Identify which cell holds the provided text, then report its [x, y] central coordinate. 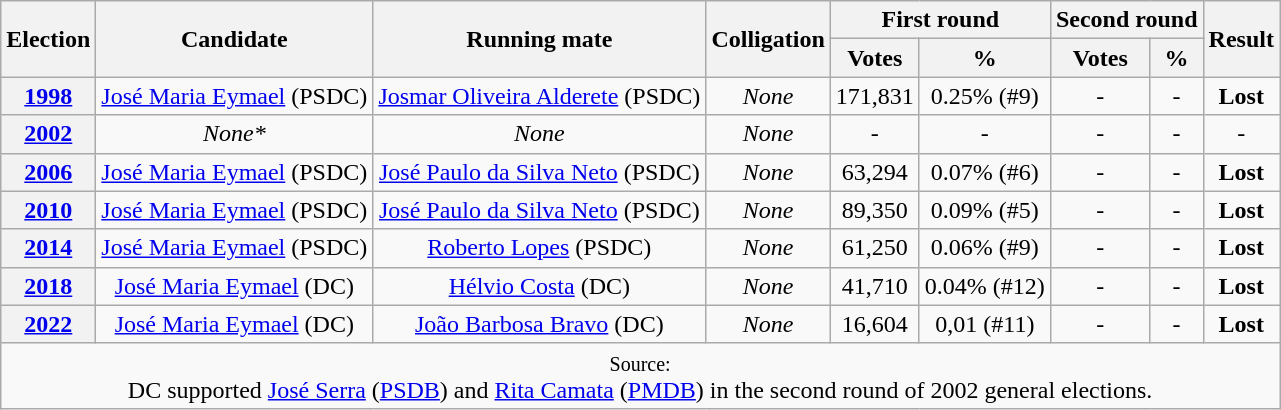
41,710 [874, 286]
89,350 [874, 210]
2022 [48, 324]
2018 [48, 286]
Josmar Oliveira Alderete (PSDC) [540, 96]
61,250 [874, 248]
Running mate [540, 39]
0.07% (#6) [984, 172]
63,294 [874, 172]
0.04% (#12) [984, 286]
171,831 [874, 96]
2010 [48, 210]
2014 [48, 248]
1998 [48, 96]
Election [48, 39]
16,604 [874, 324]
0.09% (#5) [984, 210]
0,01 (#11) [984, 324]
Candidate [234, 39]
Colligation [768, 39]
0.25% (#9) [984, 96]
Result [1241, 39]
2006 [48, 172]
None* [234, 134]
João Barbosa Bravo (DC) [540, 324]
Second round [1126, 20]
Source: DC supported José Serra (PSDB) and Rita Camata (PMDB) in the second round of 2002 general elections. [640, 376]
0.06% (#9) [984, 248]
2002 [48, 134]
Hélvio Costa (DC) [540, 286]
Roberto Lopes (PSDC) [540, 248]
First round [940, 20]
